Determine the [x, y] coordinate at the center of the cell enclosing the given text.  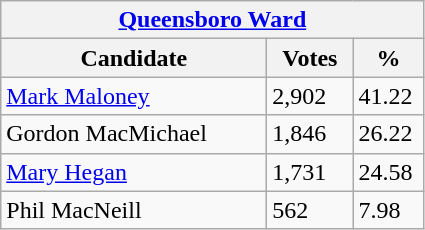
% [388, 58]
Phil MacNeill [134, 210]
Candidate [134, 58]
Mary Hegan [134, 172]
562 [310, 210]
Gordon MacMichael [134, 134]
Queensboro Ward [212, 20]
41.22 [388, 96]
Mark Maloney [134, 96]
7.98 [388, 210]
Votes [310, 58]
1,731 [310, 172]
26.22 [388, 134]
2,902 [310, 96]
1,846 [310, 134]
24.58 [388, 172]
